Capture the cell that displays the provided text and extract its [X, Y] central coordinate. 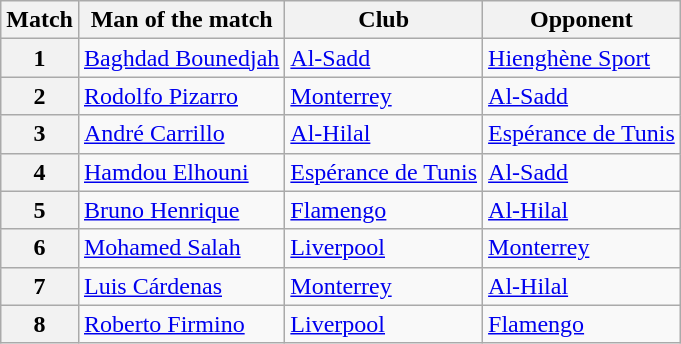
Opponent [582, 20]
Club [384, 20]
7 [40, 286]
4 [40, 172]
Rodolfo Pizarro [181, 96]
Hienghène Sport [582, 58]
Bruno Henrique [181, 210]
Luis Cárdenas [181, 286]
5 [40, 210]
André Carrillo [181, 134]
2 [40, 96]
Hamdou Elhouni [181, 172]
Roberto Firmino [181, 324]
Man of the match [181, 20]
Match [40, 20]
3 [40, 134]
Mohamed Salah [181, 248]
1 [40, 58]
Baghdad Bounedjah [181, 58]
8 [40, 324]
6 [40, 248]
